Scan for the cell matching the given text and deliver its [x, y] coordinate at center. 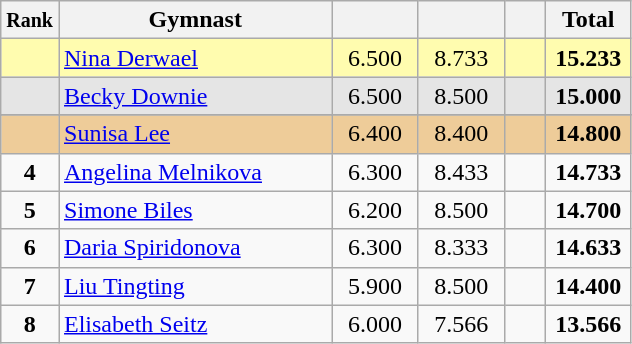
8.400 [461, 134]
14.400 [588, 286]
Total [588, 20]
7.566 [461, 324]
5 [30, 210]
Angelina Melnikova [195, 172]
14.733 [588, 172]
14.700 [588, 210]
6.000 [375, 324]
15.233 [588, 58]
4 [30, 172]
Nina Derwael [195, 58]
Gymnast [195, 20]
8.333 [461, 248]
Sunisa Lee [195, 134]
Liu Tingting [195, 286]
6.200 [375, 210]
6 [30, 248]
Daria Spiridonova [195, 248]
6.400 [375, 134]
8.433 [461, 172]
Simone Biles [195, 210]
Elisabeth Seitz [195, 324]
8 [30, 324]
15.000 [588, 96]
5.900 [375, 286]
Becky Downie [195, 96]
14.800 [588, 134]
13.566 [588, 324]
8.733 [461, 58]
Rank [30, 20]
14.633 [588, 248]
7 [30, 286]
